Capture the cell that displays the provided text and extract its [x, y] central coordinate. 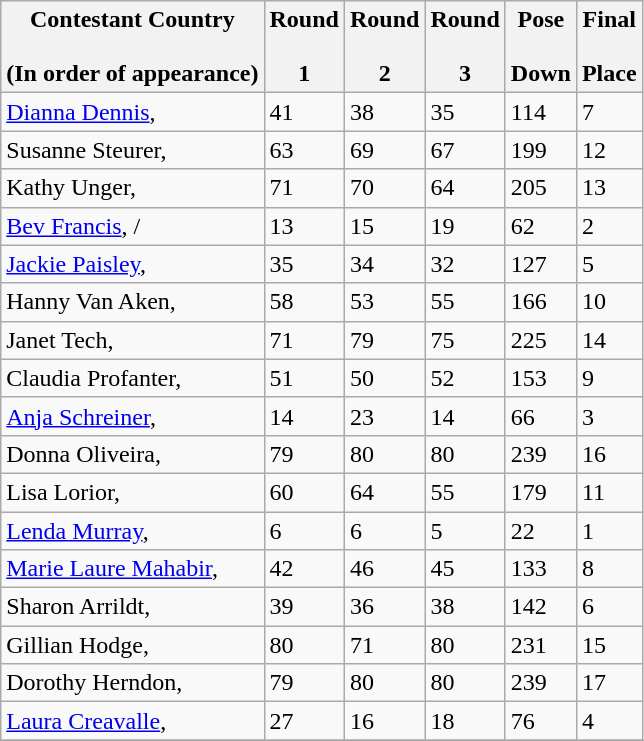
34 [384, 264]
41 [304, 112]
Gillian Hodge, [132, 645]
76 [540, 721]
Marie Laure Mahabir, [132, 569]
17 [609, 683]
32 [465, 264]
199 [540, 150]
179 [540, 492]
50 [384, 378]
Anja Schreiner, [132, 416]
51 [304, 378]
127 [540, 264]
Susanne Steurer, [132, 150]
Sharon Arrildt, [132, 607]
22 [540, 531]
142 [540, 607]
FinalPlace [609, 47]
3 [609, 416]
4 [609, 721]
231 [540, 645]
Jackie Paisley, [132, 264]
Dianna Dennis, [132, 112]
1 [609, 531]
11 [609, 492]
58 [304, 302]
67 [465, 150]
Janet Tech, [132, 340]
2 [609, 226]
133 [540, 569]
10 [609, 302]
53 [384, 302]
Dorothy Herndon, [132, 683]
205 [540, 188]
9 [609, 378]
42 [304, 569]
19 [465, 226]
27 [304, 721]
12 [609, 150]
153 [540, 378]
PoseDown [540, 47]
Contestant Country(In order of appearance) [132, 47]
225 [540, 340]
Bev Francis, / [132, 226]
114 [540, 112]
166 [540, 302]
Round2 [384, 47]
7 [609, 112]
Laura Creavalle, [132, 721]
18 [465, 721]
23 [384, 416]
60 [304, 492]
75 [465, 340]
62 [540, 226]
39 [304, 607]
Kathy Unger, [132, 188]
Claudia Profanter, [132, 378]
45 [465, 569]
Lisa Lorior, [132, 492]
36 [384, 607]
Round1 [304, 47]
Donna Oliveira, [132, 454]
69 [384, 150]
70 [384, 188]
66 [540, 416]
46 [384, 569]
8 [609, 569]
Hanny Van Aken, [132, 302]
52 [465, 378]
63 [304, 150]
Round3 [465, 47]
Lenda Murray, [132, 531]
